Provide the (X, Y) coordinate of the cell's center where the given text is located.  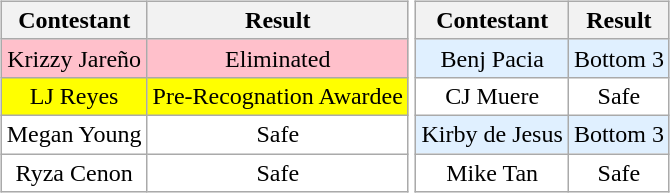
Krizzy Jareño (74, 58)
LJ Reyes (74, 96)
Benj Pacia (492, 58)
Pre-Recognation Awardee (278, 96)
Kirby de Jesus (492, 134)
Megan Young (74, 134)
Ryza Cenon (74, 173)
CJ Muere (492, 96)
Eliminated (278, 58)
Mike Tan (492, 173)
